Search for the cell housing the specified text and yield its [X, Y] center coordinate. 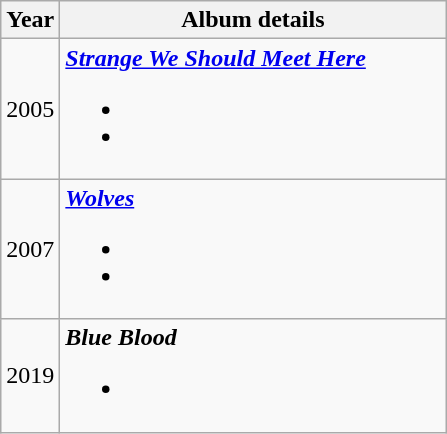
2019 [30, 376]
Year [30, 20]
Wolves [253, 249]
2007 [30, 249]
Album details [253, 20]
Strange We Should Meet Here [253, 109]
2005 [30, 109]
Blue Blood [253, 376]
